Output the [x, y] coordinate of the center of the cell containing the given text.  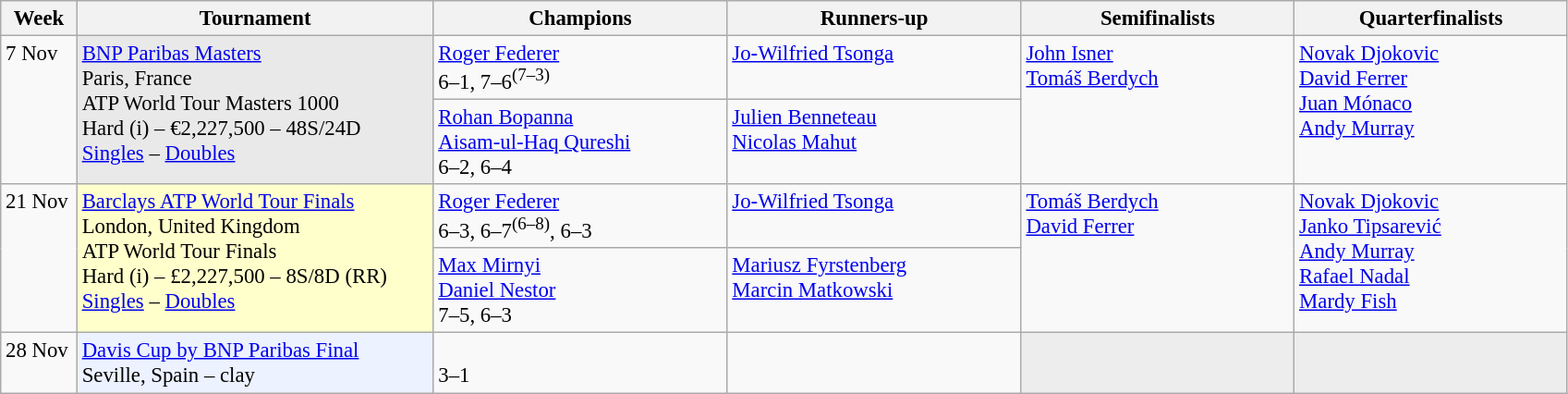
Quarterfinalists [1431, 18]
Rohan Bopanna Aisam-ul-Haq Qureshi6–2, 6–4 [580, 142]
Champions [580, 18]
Julien Benneteau Nicolas Mahut [874, 142]
Week [39, 18]
21 Nov [39, 259]
Novak Djokovic Janko Tipsarević Andy Murray Rafael Nadal Mardy Fish [1431, 259]
Roger Federer6–3, 6–7(6–8), 6–3 [580, 216]
28 Nov [39, 363]
Tournament [255, 18]
Semifinalists [1158, 18]
3–1 [580, 363]
7 Nov [39, 111]
Barclays ATP World Tour Finals London, United KingdomATP World Tour FinalsHard (i) – £2,227,500 – 8S/8D (RR)Singles – Doubles [255, 259]
Tomáš Berdych David Ferrer [1158, 259]
BNP Paribas Masters Paris, FranceATP World Tour Masters 1000Hard (i) – €2,227,500 – 48S/24DSingles – Doubles [255, 111]
Max Mirnyi Daniel Nestor7–5, 6–3 [580, 290]
Davis Cup by BNP Paribas Final Seville, Spain – clay [255, 363]
John Isner Tomáš Berdych [1158, 111]
Mariusz Fyrstenberg Marcin Matkowski [874, 290]
Runners-up [874, 18]
Roger Federer6–1, 7–6(7–3) [580, 68]
Novak Djokovic David Ferrer Juan Mónaco Andy Murray [1431, 111]
